Return [x, y] of the center of cell containing provided text 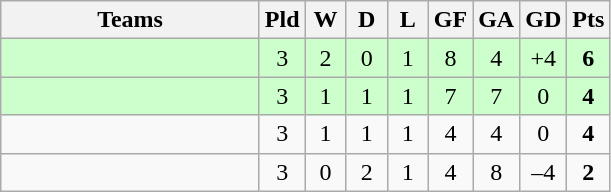
W [326, 20]
L [408, 20]
Teams [130, 20]
D [366, 20]
GA [496, 20]
–4 [544, 172]
GF [450, 20]
Pld [282, 20]
+4 [544, 58]
Pts [588, 20]
6 [588, 58]
GD [544, 20]
